Locate the cell with the specified text and output its [x, y] center coordinate. 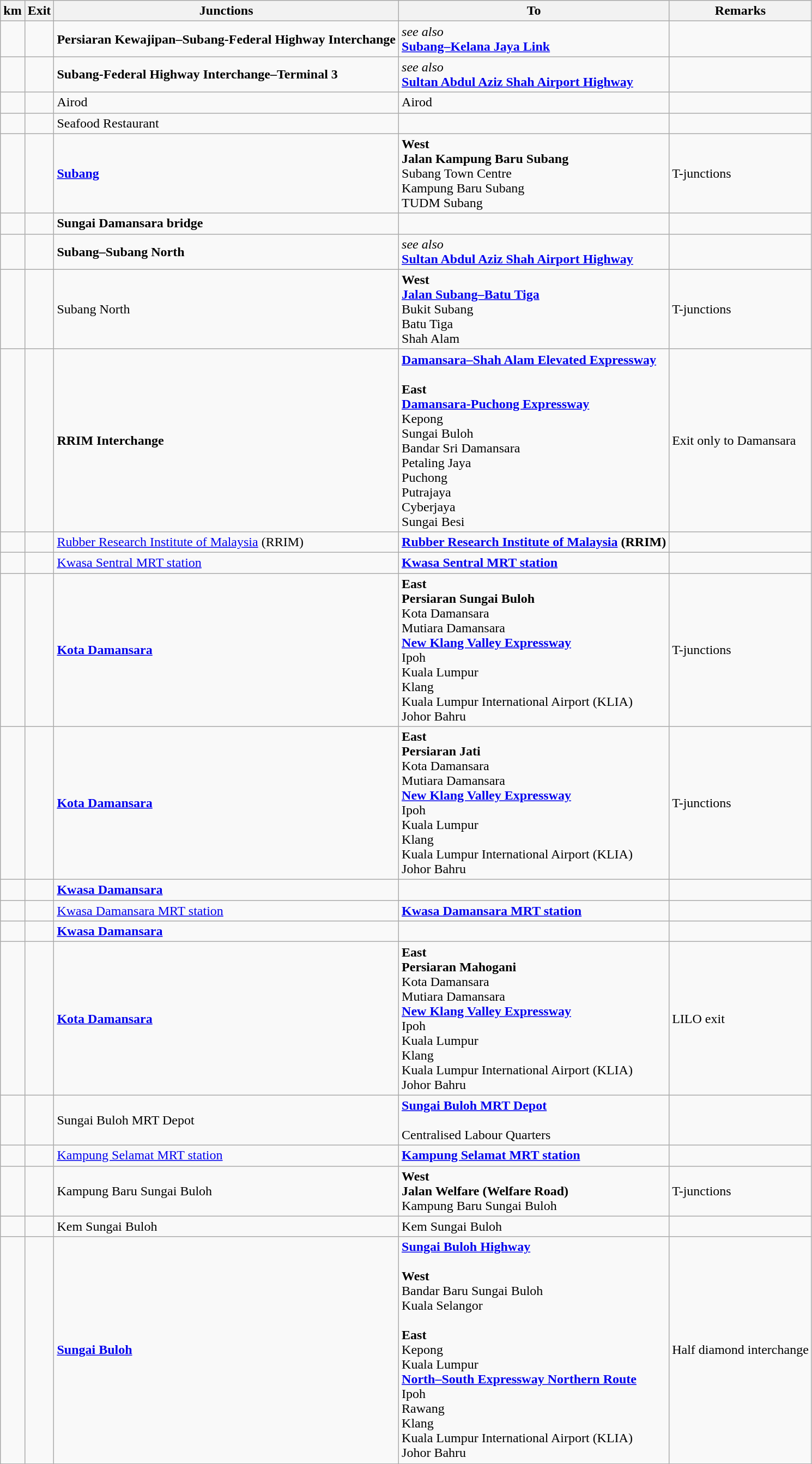
Subang–Subang North [227, 252]
WestJalan Welfare (Welfare Road)Kampung Baru Sungai Buloh [534, 1191]
km [13, 11]
Sungai Buloh MRT Depot [227, 1120]
see alsoSubang–Kelana Jaya Link [534, 39]
Exit [39, 11]
To [534, 11]
Sungai Buloh [227, 1350]
Half diamond interchange [741, 1350]
Exit only to Damansara [741, 440]
Sungai Damansara bridge [227, 223]
West Jalan Subang–Batu TigaBukit SubangBatu TigaShah Alam [534, 309]
Remarks [741, 11]
Persiaran Kewajipan–Subang-Federal Highway Interchange [227, 39]
Kampung Baru Sungai Buloh [227, 1191]
Sungai Buloh MRT Depot Centralised Labour Quarters [534, 1120]
Subang [227, 173]
Subang-Federal Highway Interchange–Terminal 3 [227, 74]
Junctions [227, 11]
LILO exit [741, 1018]
WestJalan Kampung Baru SubangSubang Town CentreKampung Baru SubangTUDM Subang [534, 173]
Subang North [227, 309]
Seafood Restaurant [227, 123]
RRIM Interchange [227, 440]
